Detect which cell encompasses the target text, then output its [x, y] center coordinate. 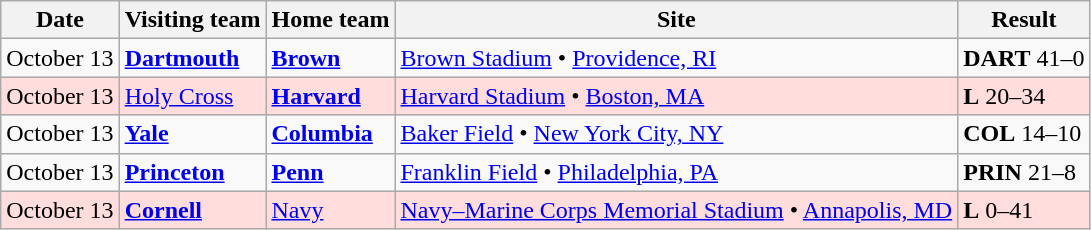
Holy Cross [192, 96]
Dartmouth [192, 58]
Visiting team [192, 20]
Cornell [192, 210]
Brown [330, 58]
Baker Field • New York City, NY [676, 134]
Date [60, 20]
Yale [192, 134]
Harvard [330, 96]
Home team [330, 20]
Result [1024, 20]
Navy–Marine Corps Memorial Stadium • Annapolis, MD [676, 210]
L 20–34 [1024, 96]
Site [676, 20]
PRIN 21–8 [1024, 172]
COL 14–10 [1024, 134]
Navy [330, 210]
Columbia [330, 134]
Brown Stadium • Providence, RI [676, 58]
Penn [330, 172]
Princeton [192, 172]
Harvard Stadium • Boston, MA [676, 96]
L 0–41 [1024, 210]
DART 41–0 [1024, 58]
Franklin Field • Philadelphia, PA [676, 172]
